Provide the [x, y] coordinate of the cell's center where the given text is located.  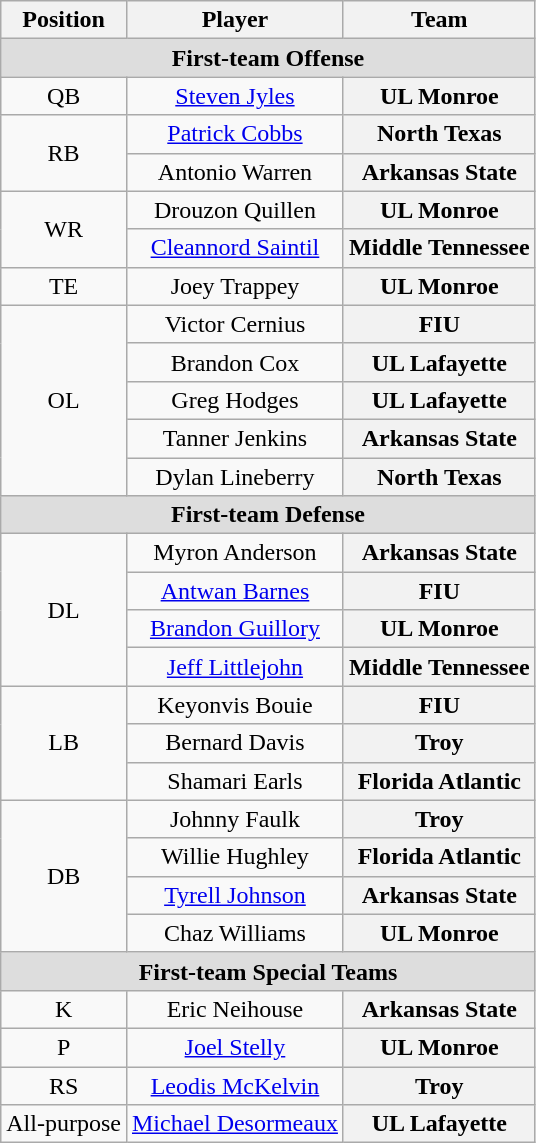
OL [64, 400]
Position [64, 20]
Tanner Jenkins [234, 438]
Greg Hodges [234, 400]
Victor Cernius [234, 324]
First-team Offense [268, 58]
P [64, 1047]
QB [64, 96]
WR [64, 229]
Willie Hughley [234, 857]
Joel Stelly [234, 1047]
Chaz Williams [234, 933]
Leodis McKelvin [234, 1085]
Johnny Faulk [234, 819]
Bernard Davis [234, 743]
Joey Trappey [234, 286]
Jeff Littlejohn [234, 667]
Antwan Barnes [234, 591]
Steven Jyles [234, 96]
Team [439, 20]
LB [64, 743]
Patrick Cobbs [234, 134]
TE [64, 286]
Cleannord Saintil [234, 248]
Brandon Guillory [234, 629]
Shamari Earls [234, 781]
K [64, 1009]
First-team Special Teams [268, 971]
RS [64, 1085]
RB [64, 153]
Myron Anderson [234, 553]
Drouzon Quillen [234, 210]
Brandon Cox [234, 362]
All-purpose [64, 1124]
Dylan Lineberry [234, 477]
DL [64, 610]
Eric Neihouse [234, 1009]
Antonio Warren [234, 172]
Tyrell Johnson [234, 895]
Keyonvis Bouie [234, 705]
Player [234, 20]
DB [64, 876]
First-team Defense [268, 515]
Michael Desormeaux [234, 1124]
